Find where the given text appears and provide that cell's center as (x, y) coordinate. 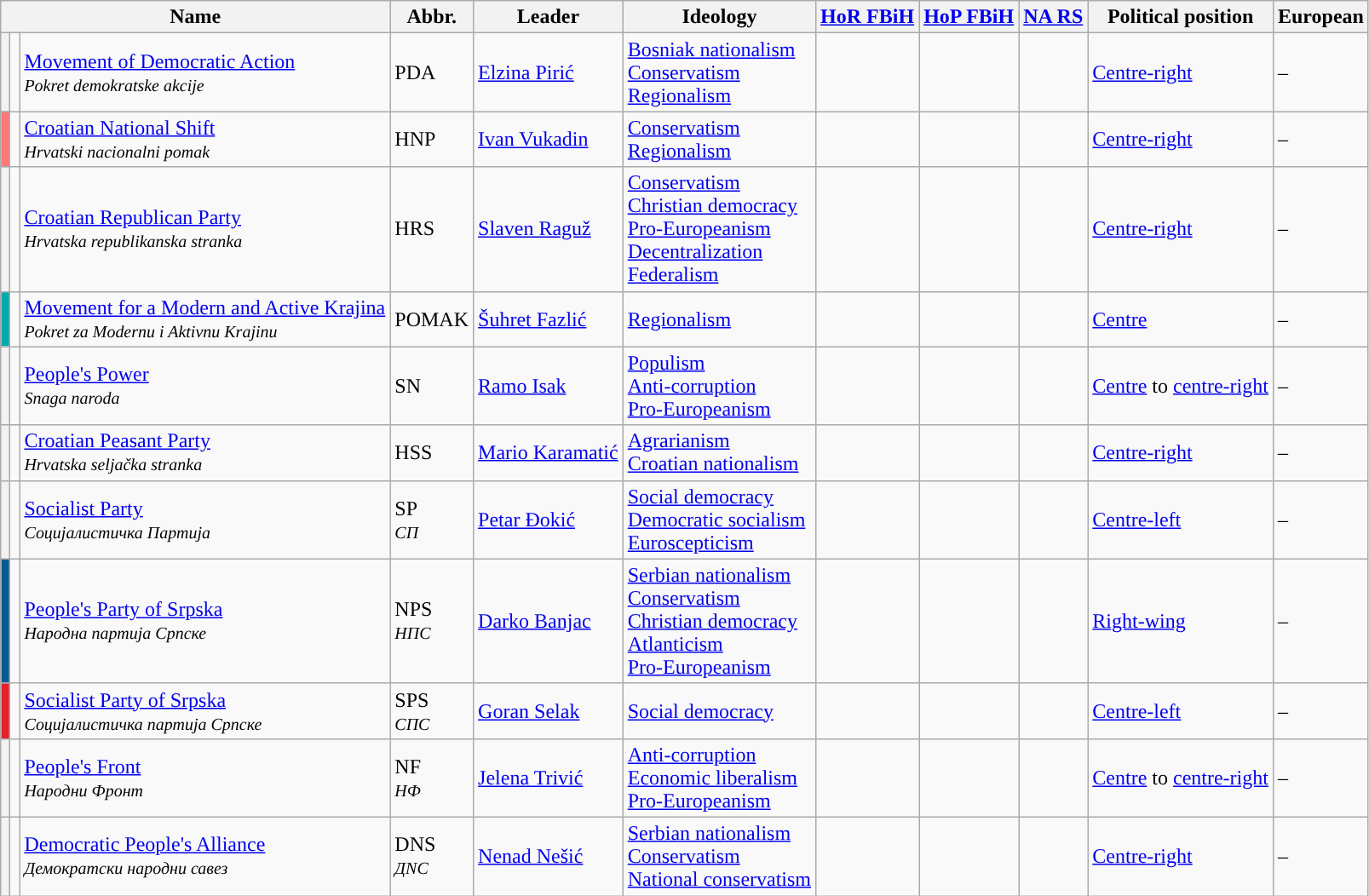
Movement of Democratic ActionPokret demokratske akcije (204, 72)
Serbian nationalismConservatismNational conservatism (719, 856)
European (1320, 17)
SPСП (432, 520)
Leader (549, 17)
Social democracyDemocratic socialismEuroscepticism (719, 520)
Mario Karamatić (549, 453)
Democratic People's AllianceДемократски народни савез (204, 856)
Croatian National ShiftHrvatski nacionalni pomak (204, 140)
AgrarianismCroatian nationalism (719, 453)
Political position (1181, 17)
HoR FBiH (867, 17)
Bosniak nationalismConservatismRegionalism (719, 72)
SN (432, 386)
Socialist PartyСоцијалистичка Партија (204, 520)
Social democracy (719, 710)
Darko Banjac (549, 621)
Serbian nationalismConservatismChristian democracyAtlanticismPro-Europeanism (719, 621)
Slaven Raguž (549, 229)
People's Party of SrpskaНародна партија Српске (204, 621)
PDA (432, 72)
Ramo Isak (549, 386)
Elzina Pirić (549, 72)
Right-wing (1181, 621)
Goran Selak (549, 710)
Jelena Trivić (549, 778)
SPSСПС (432, 710)
ConservatismRegionalism (719, 140)
Socialist Party of SrpskaСоцијалистичка партија Српске (204, 710)
HoP FBiH (969, 17)
Šuhret Fazlić (549, 319)
Centre (1181, 319)
POMAK (432, 319)
NFНФ (432, 778)
Movement for a Modern and Active KrajinaPokret za Modernu i Aktivnu Krajinu (204, 319)
Ideology (719, 17)
Ivan Vukadin (549, 140)
Name (196, 17)
People's FrontНародни Фронт (204, 778)
DNSДNС (432, 856)
Nenad Nešić (549, 856)
PopulismAnti-corruptionPro-Europeanism (719, 386)
Croatian Republican PartyHrvatska republikanska stranka (204, 229)
Croatian Peasant Party Hrvatska seljačka stranka (204, 453)
People's PowerSnaga naroda (204, 386)
HSS (432, 453)
ConservatismChristian democracyPro-EuropeanismDecentralizationFederalism (719, 229)
Petar Đokić (549, 520)
Regionalism (719, 319)
NA RS (1053, 17)
Abbr. (432, 17)
Anti-corruptionEconomic liberalismPro-Europeanism (719, 778)
NPSНПС (432, 621)
HRS (432, 229)
HNP (432, 140)
